Determine the [X, Y] coordinate at the center of the cell enclosing the given text.  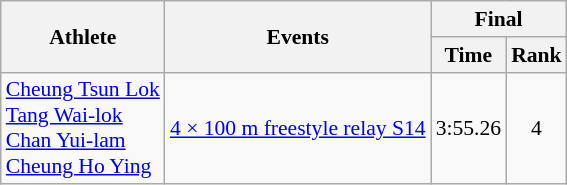
4 [536, 128]
Time [468, 55]
3:55.26 [468, 128]
Events [298, 36]
Athlete [83, 36]
4 × 100 m freestyle relay S14 [298, 128]
Cheung Tsun LokTang Wai-lokChan Yui-lamCheung Ho Ying [83, 128]
Rank [536, 55]
Final [499, 19]
